For the text-containing cell, return its midpoint in (X, Y) coordinate format. 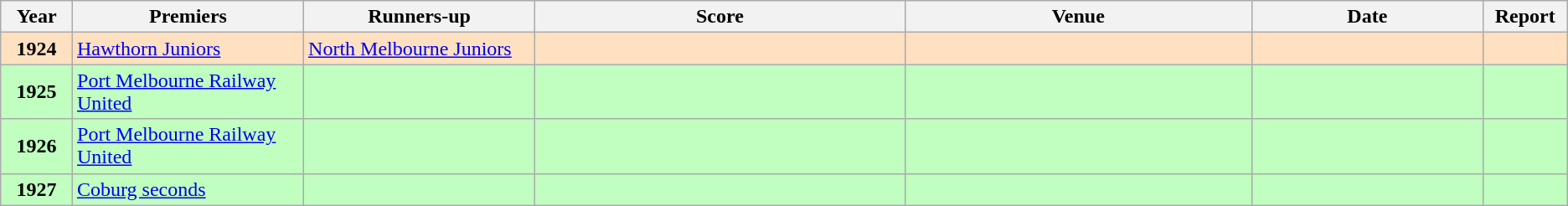
1925 (37, 92)
Premiers (188, 17)
Coburg seconds (188, 189)
1927 (37, 189)
North Melbourne Juniors (420, 49)
Report (1524, 17)
Score (720, 17)
Hawthorn Juniors (188, 49)
Year (37, 17)
Venue (1078, 17)
Date (1367, 17)
Runners-up (420, 17)
1926 (37, 146)
1924 (37, 49)
